Locate the cell with the specified text and output its [X, Y] center coordinate. 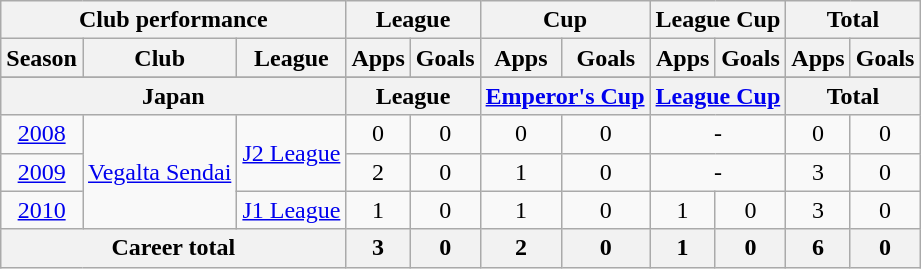
6 [818, 248]
Club [159, 58]
2010 [42, 210]
Career total [174, 248]
Vegalta Sendai [159, 172]
Japan [174, 96]
2009 [42, 172]
Season [42, 58]
2008 [42, 134]
Club performance [174, 20]
J2 League [292, 153]
Cup [565, 20]
J1 League [292, 210]
Emperor's Cup [565, 96]
